Identify which cell holds the provided text, then report its [x, y] central coordinate. 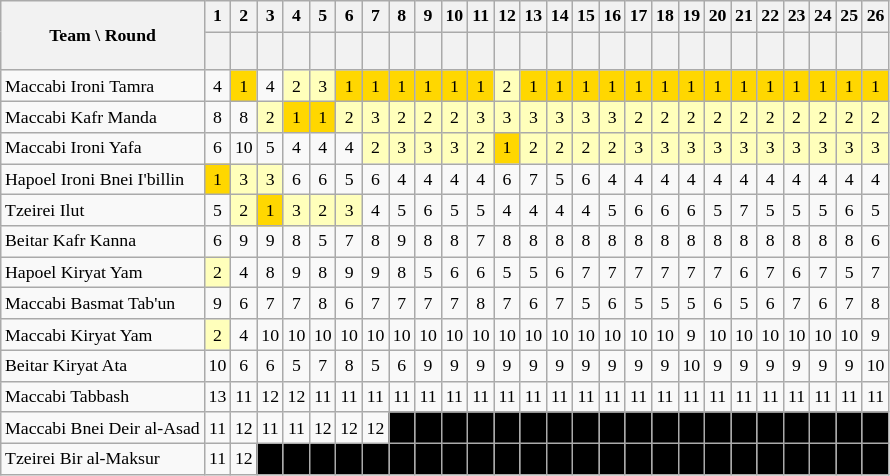
20 [717, 16]
15 [586, 16]
Beitar Kiryat Ata [103, 366]
Tzeirei Ilut [103, 210]
19 [691, 16]
21 [744, 16]
18 [665, 16]
Team \ Round [103, 36]
Maccabi Ironi Tamra [103, 86]
Maccabi Basmat Tab'un [103, 304]
26 [875, 16]
Maccabi Kiryat Yam [103, 334]
Maccabi Kafr Manda [103, 116]
14 [559, 16]
Maccabi Tabbash [103, 396]
Beitar Kafr Kanna [103, 242]
Tzeirei Bir al-Maksur [103, 458]
24 [823, 16]
17 [638, 16]
25 [849, 16]
Hapoel Kiryat Yam [103, 272]
16 [612, 16]
Hapoel Ironi Bnei I'billin [103, 178]
Maccabi Ironi Yafa [103, 148]
Maccabi Bnei Deir al-Asad [103, 428]
22 [770, 16]
23 [796, 16]
